Find where the given text appears and provide that cell's center as [X, Y] coordinate. 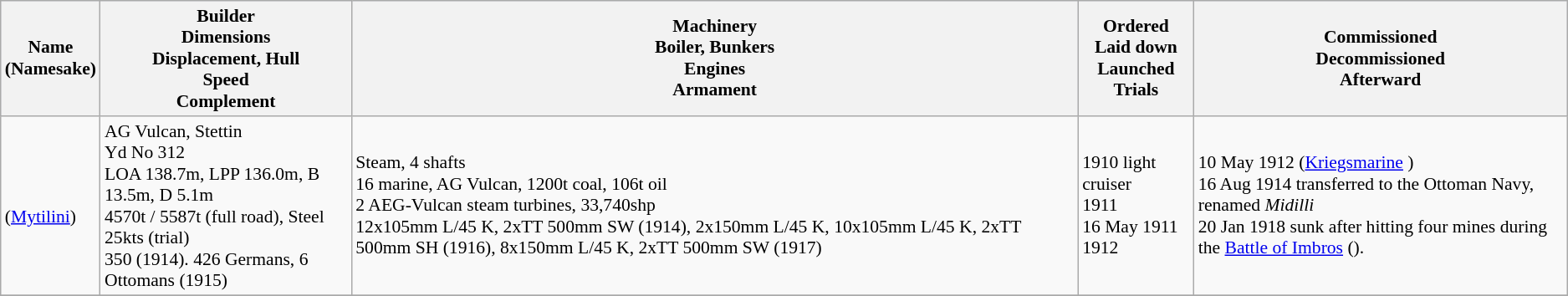
OrderedLaid downLaunchedTrials [1136, 59]
(Mytilini) [50, 206]
BuilderDimensionsDisplacement, HullSpeedComplement [226, 59]
1910 light cruiser191116 May 19111912 [1136, 206]
MachineryBoiler, BunkersEnginesArmament [714, 59]
Name(Namesake) [50, 59]
CommissionedDecommissionedAfterward [1381, 59]
